Provide the [X, Y] coordinate of the cell's center where the given text is located.  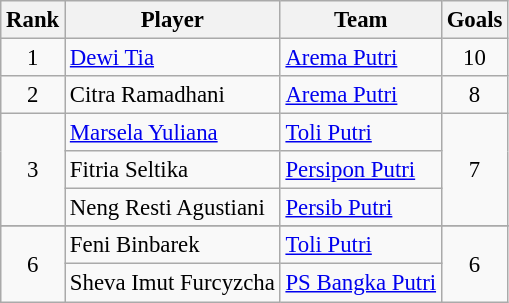
Neng Resti Agustiani [173, 208]
Persipon Putri [360, 170]
10 [474, 58]
Rank [33, 20]
Sheva Imut Furcyzcha [173, 283]
PS Bangka Putri [360, 283]
Player [173, 20]
Marsela Yuliana [173, 133]
Fitria Seltika [173, 170]
3 [33, 170]
Citra Ramadhani [173, 95]
Feni Binbarek [173, 245]
7 [474, 170]
Goals [474, 20]
Dewi Tia [173, 58]
8 [474, 95]
Persib Putri [360, 208]
1 [33, 58]
Team [360, 20]
2 [33, 95]
